Identify which cell holds the provided text, then report its [x, y] central coordinate. 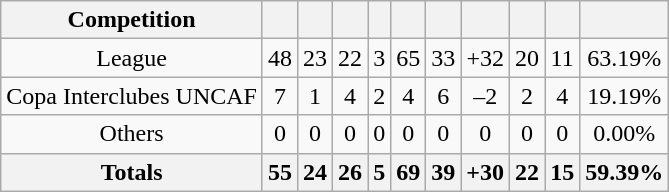
26 [350, 172]
3 [380, 58]
5 [380, 172]
11 [562, 58]
1 [316, 96]
Competition [132, 20]
23 [316, 58]
48 [280, 58]
Totals [132, 172]
20 [528, 58]
–2 [486, 96]
Copa Interclubes UNCAF [132, 96]
19.19% [624, 96]
7 [280, 96]
6 [444, 96]
0.00% [624, 134]
24 [316, 172]
63.19% [624, 58]
69 [408, 172]
39 [444, 172]
55 [280, 172]
33 [444, 58]
59.39% [624, 172]
+32 [486, 58]
+30 [486, 172]
65 [408, 58]
League [132, 58]
Others [132, 134]
15 [562, 172]
